Return [x, y] of the center of cell containing provided text 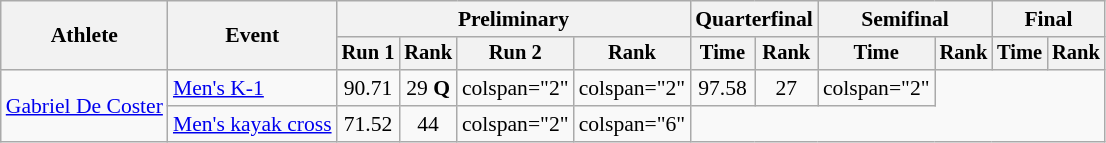
Final [1048, 19]
90.71 [368, 88]
Preliminary [514, 19]
Run 1 [368, 54]
Men's K-1 [252, 88]
Athlete [84, 36]
colspan="6" [632, 124]
Semifinal [905, 19]
71.52 [368, 124]
29 Q [428, 88]
Gabriel De Coster [84, 106]
Men's kayak cross [252, 124]
Event [252, 36]
Quarterfinal [754, 19]
44 [428, 124]
Run 2 [516, 54]
97.58 [722, 88]
27 [786, 88]
